Determine the (x, y) coordinate at the center of the cell enclosing the given text.  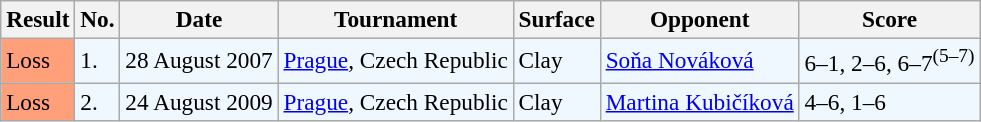
Result (38, 19)
1. (98, 60)
Date (199, 19)
Tournament (396, 19)
6–1, 2–6, 6–7(5–7) (890, 60)
Soňa Nováková (700, 60)
No. (98, 19)
4–6, 1–6 (890, 101)
Opponent (700, 19)
Surface (556, 19)
Score (890, 19)
Martina Kubičíková (700, 101)
28 August 2007 (199, 60)
2. (98, 101)
24 August 2009 (199, 101)
